Determine the (x, y) coordinate at the center of the cell enclosing the given text.  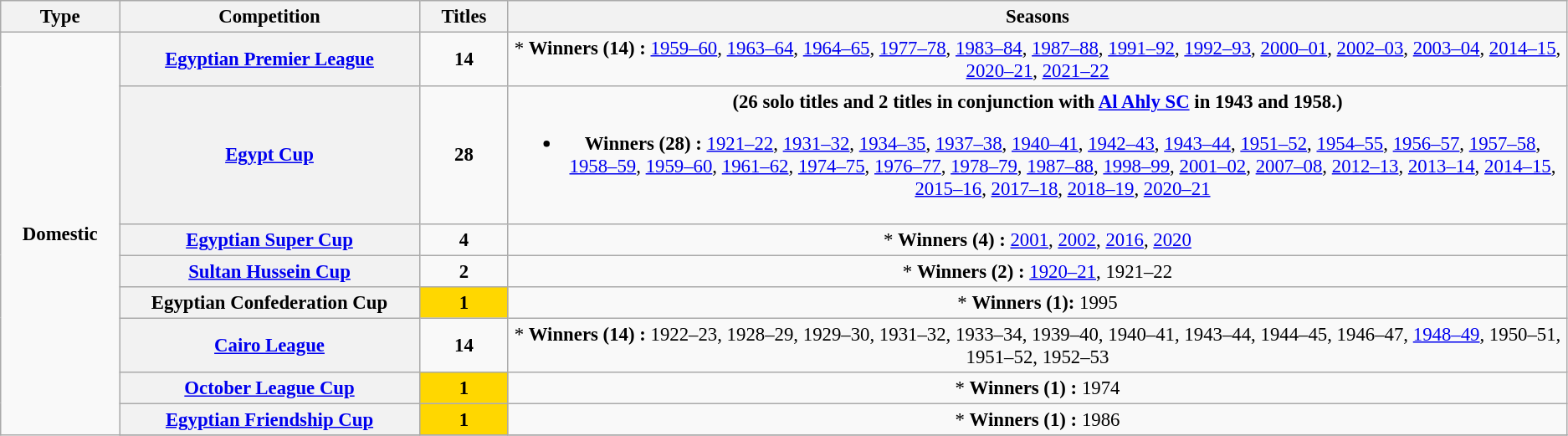
Egyptian Friendship Cup (269, 419)
Sultan Hussein Cup (269, 271)
* Winners (2) : 1920–21, 1921–22 (1038, 271)
* Winners (1) : 1974 (1038, 388)
* Winners (14) : 1959–60, 1963–64, 1964–65, 1977–78, 1983–84, 1987–88, 1991–92, 1992–93, 2000–01, 2002–03, 2003–04, 2014–15, 2020–21, 2021–22 (1038, 60)
* Winners (1): 1995 (1038, 302)
* Winners (14) : 1922–23, 1928–29, 1929–30, 1931–32, 1933–34, 1939–40, 1940–41, 1943–44, 1944–45, 1946–47, 1948–49, 1950–51, 1951–52, 1952–53 (1038, 345)
Titles (464, 17)
2 (464, 271)
Domestic (60, 234)
* Winners (1) : 1986 (1038, 419)
4 (464, 239)
Competition (269, 17)
Seasons (1038, 17)
Type (60, 17)
* Winners (4) : 2001, 2002, 2016, 2020 (1038, 239)
Egypt Cup (269, 155)
Egyptian Confederation Cup (269, 302)
Egyptian Premier League (269, 60)
28 (464, 155)
October League Cup (269, 388)
Egyptian Super Cup (269, 239)
Cairo League (269, 345)
